Determine the [X, Y] coordinate at the center of the cell enclosing the given text.  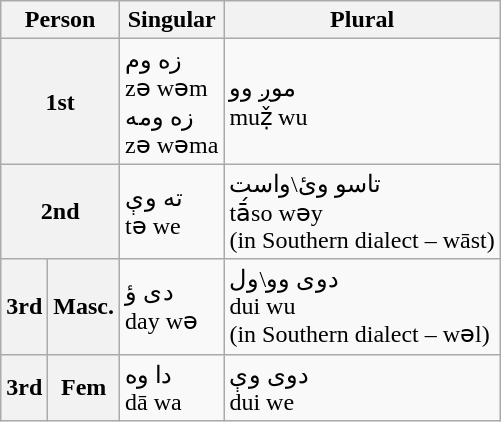
دی ؤday wə [172, 306]
زه ومzə wəmزه ومهzə wəma [172, 102]
Singular [172, 20]
دا وهdā wa [172, 388]
1st [60, 102]
دوی وېdui we [362, 388]
Plural [362, 20]
موږ ووmuẓ̌ wu [362, 102]
2nd [60, 212]
Person [60, 20]
ته وېtə we [172, 212]
دوی وو\ولdui wu(in Southern dialect – wəl) [362, 306]
Fem [84, 388]
Masc. [84, 306]
تاسو وئ\واستtā́so wəy(in Southern dialect – wāst) [362, 212]
